Locate the cell with the specified text and output its [X, Y] center coordinate. 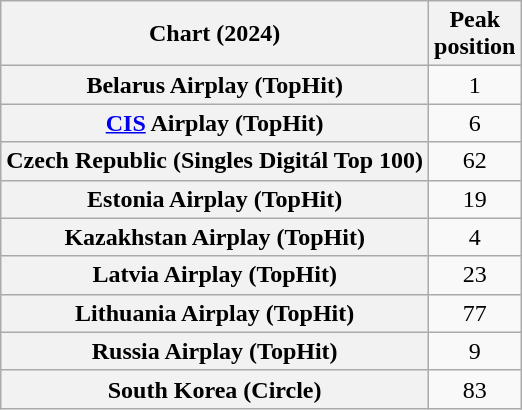
CIS Airplay (TopHit) [215, 123]
Czech Republic (Singles Digitál Top 100) [215, 161]
Chart (2024) [215, 34]
23 [475, 275]
77 [475, 313]
Latvia Airplay (TopHit) [215, 275]
Estonia Airplay (TopHit) [215, 199]
83 [475, 389]
1 [475, 85]
9 [475, 351]
4 [475, 237]
South Korea (Circle) [215, 389]
Belarus Airplay (TopHit) [215, 85]
62 [475, 161]
6 [475, 123]
Kazakhstan Airplay (TopHit) [215, 237]
Peakposition [475, 34]
19 [475, 199]
Russia Airplay (TopHit) [215, 351]
Lithuania Airplay (TopHit) [215, 313]
